Identify which cell holds the provided text, then report its [X, Y] central coordinate. 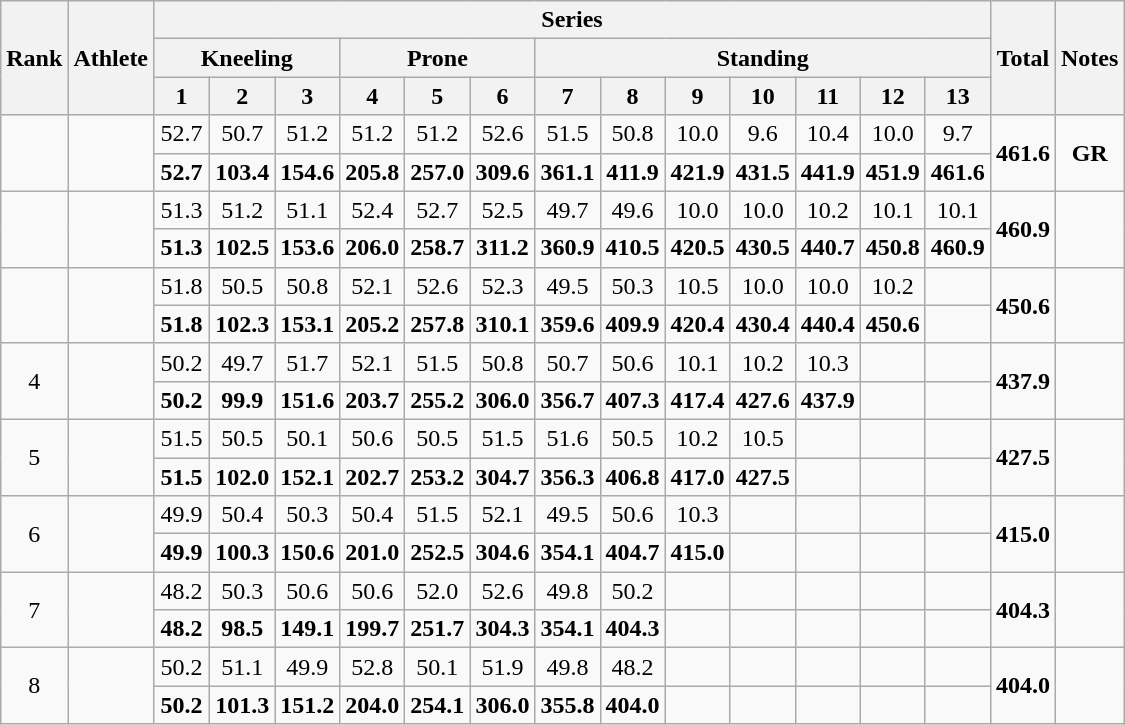
420.5 [698, 248]
404.7 [632, 553]
252.5 [438, 553]
310.1 [502, 324]
9 [698, 96]
255.2 [438, 400]
3 [308, 96]
49.6 [632, 210]
51.6 [568, 438]
203.7 [372, 400]
Athlete [111, 58]
440.4 [828, 324]
441.9 [828, 172]
151.6 [308, 400]
10.4 [828, 134]
52.0 [438, 591]
254.1 [438, 705]
152.1 [308, 477]
52.5 [502, 210]
51.7 [308, 362]
98.5 [242, 629]
Standing [762, 58]
411.9 [632, 172]
151.2 [308, 705]
355.8 [568, 705]
Rank [34, 58]
2 [242, 96]
154.6 [308, 172]
202.7 [372, 477]
409.9 [632, 324]
356.3 [568, 477]
52.3 [502, 286]
10 [762, 96]
GR [1089, 153]
417.4 [698, 400]
12 [892, 96]
Series [572, 20]
52.8 [372, 667]
410.5 [632, 248]
101.3 [242, 705]
206.0 [372, 248]
103.4 [242, 172]
100.3 [242, 553]
13 [958, 96]
102.3 [242, 324]
450.8 [892, 248]
204.0 [372, 705]
Total [1022, 58]
407.3 [632, 400]
309.6 [502, 172]
430.5 [762, 248]
427.6 [762, 400]
205.8 [372, 172]
1 [182, 96]
406.8 [632, 477]
251.7 [438, 629]
201.0 [372, 553]
199.7 [372, 629]
361.1 [568, 172]
9.7 [958, 134]
51.9 [502, 667]
421.9 [698, 172]
153.1 [308, 324]
150.6 [308, 553]
257.8 [438, 324]
431.5 [762, 172]
451.9 [892, 172]
11 [828, 96]
149.1 [308, 629]
253.2 [438, 477]
311.2 [502, 248]
359.6 [568, 324]
304.6 [502, 553]
417.0 [698, 477]
304.7 [502, 477]
153.6 [308, 248]
9.6 [762, 134]
440.7 [828, 248]
420.4 [698, 324]
52.4 [372, 210]
102.5 [242, 248]
304.3 [502, 629]
257.0 [438, 172]
205.2 [372, 324]
Notes [1089, 58]
356.7 [568, 400]
99.9 [242, 400]
360.9 [568, 248]
102.0 [242, 477]
Prone [438, 58]
430.4 [762, 324]
Kneeling [247, 58]
258.7 [438, 248]
